Capture the cell that displays the provided text and extract its (X, Y) central coordinate. 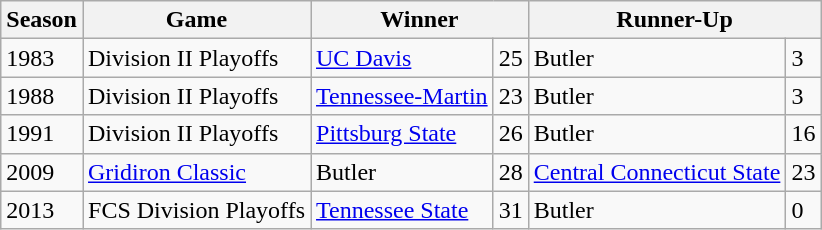
2009 (42, 172)
31 (510, 210)
Game (196, 20)
2013 (42, 210)
Season (42, 20)
Runner-Up (674, 20)
16 (804, 134)
Tennessee State (402, 210)
28 (510, 172)
25 (510, 58)
26 (510, 134)
1991 (42, 134)
FCS Division Playoffs (196, 210)
Tennessee-Martin (402, 96)
Pittsburg State (402, 134)
Gridiron Classic (196, 172)
0 (804, 210)
1988 (42, 96)
1983 (42, 58)
Winner (419, 20)
Central Connecticut State (657, 172)
UC Davis (402, 58)
